Identify which cell holds the provided text, then report its (X, Y) central coordinate. 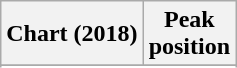
Peakposition (189, 34)
Chart (2018) (72, 34)
